Find where the given text appears and provide that cell's center as (X, Y) coordinate. 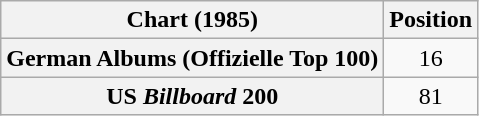
16 (431, 58)
Chart (1985) (192, 20)
Position (431, 20)
German Albums (Offizielle Top 100) (192, 58)
US Billboard 200 (192, 96)
81 (431, 96)
